Return (X, Y) of the center of cell containing provided text 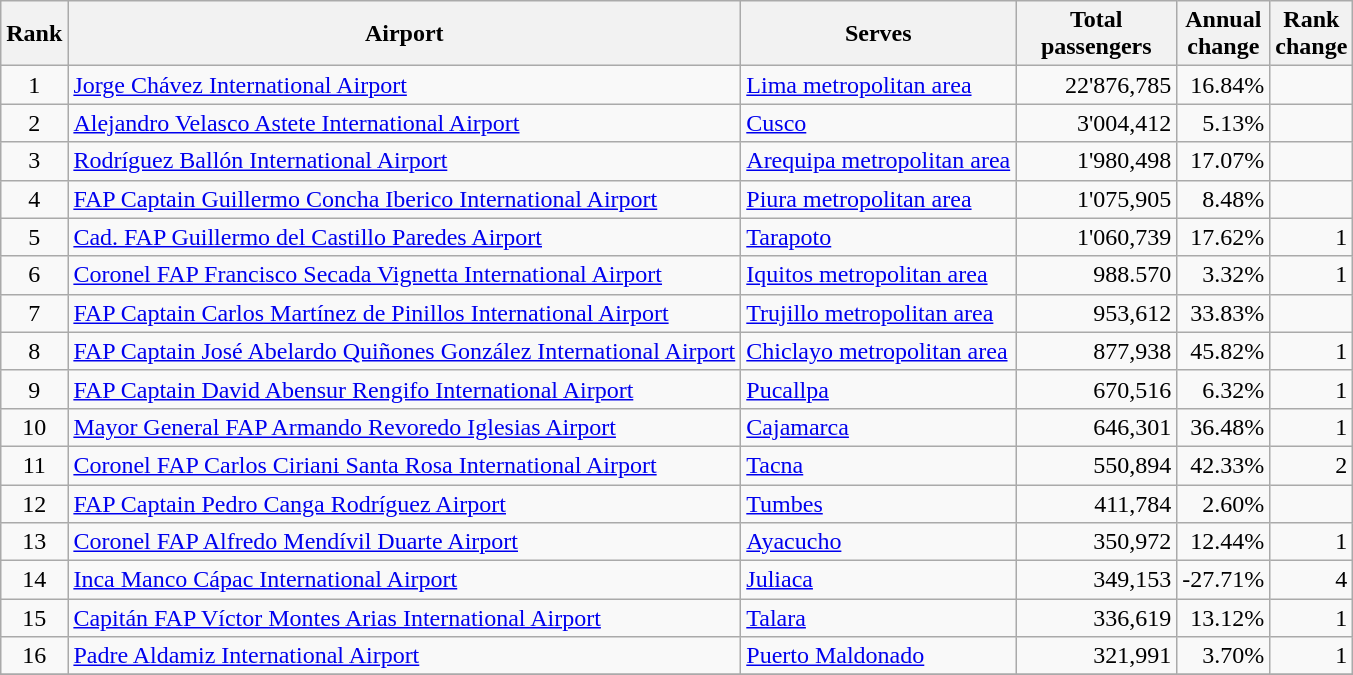
16 (34, 656)
FAP Captain Pedro Canga Rodríguez Airport (404, 503)
9 (34, 389)
411,784 (1096, 503)
Rank (34, 34)
Coronel FAP Alfredo Mendívil Duarte Airport (404, 542)
Serves (878, 34)
Cad. FAP Guillermo del Castillo Paredes Airport (404, 237)
988.570 (1096, 275)
Rodríguez Ballón International Airport (404, 161)
16.84% (1224, 85)
FAP Captain José Abelardo Quiñones González International Airport (404, 351)
10 (34, 427)
13 (34, 542)
Pucallpa (878, 389)
670,516 (1096, 389)
1'980,498 (1096, 161)
Tacna (878, 465)
953,612 (1096, 313)
22'876,785 (1096, 85)
Chiclayo metropolitan area (878, 351)
Mayor General FAP Armando Revoredo Iglesias Airport (404, 427)
Alejandro Velasco Astete International Airport (404, 123)
646,301 (1096, 427)
5.13% (1224, 123)
Inca Manco Cápac International Airport (404, 580)
8 (34, 351)
FAP Captain Carlos Martínez de Pinillos International Airport (404, 313)
6.32% (1224, 389)
Iquitos metropolitan area (878, 275)
Tarapoto (878, 237)
15 (34, 618)
350,972 (1096, 542)
17.62% (1224, 237)
Juliaca (878, 580)
11 (34, 465)
2.60% (1224, 503)
33.83% (1224, 313)
Totalpassengers (1096, 34)
Ayacucho (878, 542)
17.07% (1224, 161)
3 (34, 161)
321,991 (1096, 656)
Jorge Chávez International Airport (404, 85)
Arequipa metropolitan area (878, 161)
7 (34, 313)
13.12% (1224, 618)
Piura metropolitan area (878, 199)
3'004,412 (1096, 123)
Rankchange (1312, 34)
12 (34, 503)
349,153 (1096, 580)
12.44% (1224, 542)
Coronel FAP Francisco Secada Vignetta International Airport (404, 275)
336,619 (1096, 618)
42.33% (1224, 465)
Padre Aldamiz International Airport (404, 656)
-27.71% (1224, 580)
8.48% (1224, 199)
Tumbes (878, 503)
1'060,739 (1096, 237)
Airport (404, 34)
550,894 (1096, 465)
877,938 (1096, 351)
36.48% (1224, 427)
3.70% (1224, 656)
FAP Captain David Abensur Rengifo International Airport (404, 389)
FAP Captain Guillermo Concha Iberico International Airport (404, 199)
Coronel FAP Carlos Ciriani Santa Rosa International Airport (404, 465)
Lima metropolitan area (878, 85)
Annualchange (1224, 34)
Puerto Maldonado (878, 656)
Trujillo metropolitan area (878, 313)
5 (34, 237)
1'075,905 (1096, 199)
14 (34, 580)
Talara (878, 618)
Cusco (878, 123)
6 (34, 275)
45.82% (1224, 351)
Capitán FAP Víctor Montes Arias International Airport (404, 618)
3.32% (1224, 275)
Cajamarca (878, 427)
